Find where the given text appears and provide that cell's center as [x, y] coordinate. 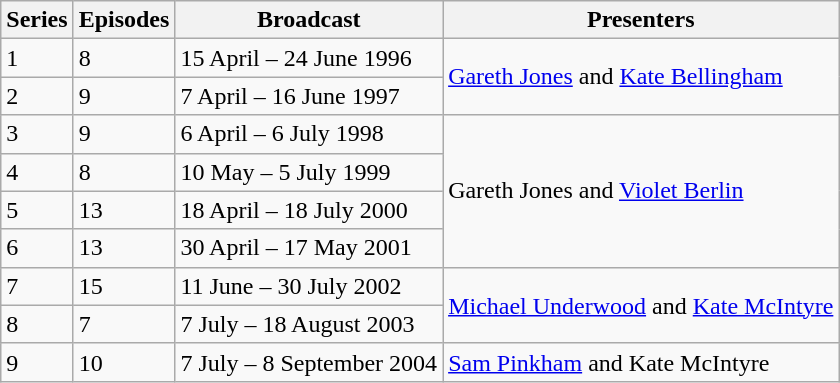
2 [37, 96]
30 April – 17 May 2001 [309, 248]
7 July – 8 September 2004 [309, 362]
6 April – 6 July 1998 [309, 134]
5 [37, 210]
4 [37, 172]
Michael Underwood and Kate McIntyre [641, 305]
18 April – 18 July 2000 [309, 210]
Episodes [124, 20]
10 May – 5 July 1999 [309, 172]
1 [37, 58]
7 July – 18 August 2003 [309, 324]
10 [124, 362]
7 April – 16 June 1997 [309, 96]
3 [37, 134]
11 June – 30 July 2002 [309, 286]
Gareth Jones and Violet Berlin [641, 191]
Gareth Jones and Kate Bellingham [641, 77]
15 April – 24 June 1996 [309, 58]
15 [124, 286]
Series [37, 20]
Sam Pinkham and Kate McIntyre [641, 362]
Broadcast [309, 20]
6 [37, 248]
Presenters [641, 20]
